Output the (X, Y) coordinate of the center of the cell containing the given text.  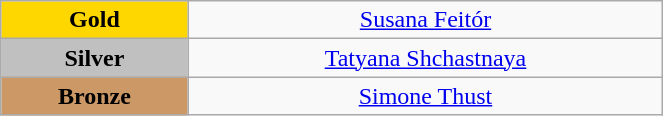
Simone Thust (426, 96)
Susana Feitór (426, 20)
Gold (94, 20)
Bronze (94, 96)
Silver (94, 58)
Tatyana Shchastnaya (426, 58)
